Find where the given text appears and provide that cell's center as (X, Y) coordinate. 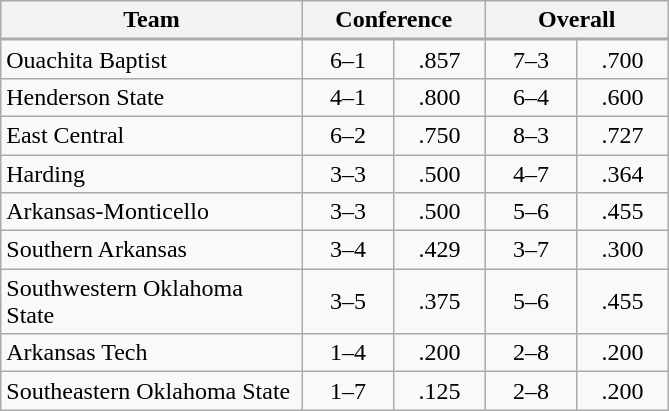
.857 (440, 59)
.600 (623, 97)
Ouachita Baptist (152, 59)
.364 (623, 173)
.375 (440, 302)
Henderson State (152, 97)
Southern Arkansas (152, 250)
.429 (440, 250)
.800 (440, 97)
.727 (623, 135)
4–7 (531, 173)
8–3 (531, 135)
Southeastern Oklahoma State (152, 391)
3–7 (531, 250)
Team (152, 20)
6–2 (348, 135)
Southwestern Oklahoma State (152, 302)
1–7 (348, 391)
Harding (152, 173)
3–4 (348, 250)
Arkansas Tech (152, 353)
4–1 (348, 97)
Conference (394, 20)
6–1 (348, 59)
Overall (576, 20)
.300 (623, 250)
7–3 (531, 59)
Arkansas-Monticello (152, 212)
.125 (440, 391)
.750 (440, 135)
1–4 (348, 353)
.700 (623, 59)
3–5 (348, 302)
East Central (152, 135)
6–4 (531, 97)
